For the text-containing cell, return its midpoint in [X, Y] coordinate format. 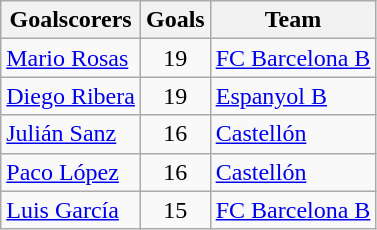
Goalscorers [71, 20]
Luis García [71, 210]
Paco López [71, 172]
Goals [175, 20]
Mario Rosas [71, 58]
Team [293, 20]
Julián Sanz [71, 134]
15 [175, 210]
Diego Ribera [71, 96]
Espanyol B [293, 96]
